Pinpoint the cell where the given text exists, returning its (X, Y) midpoint coordinate. 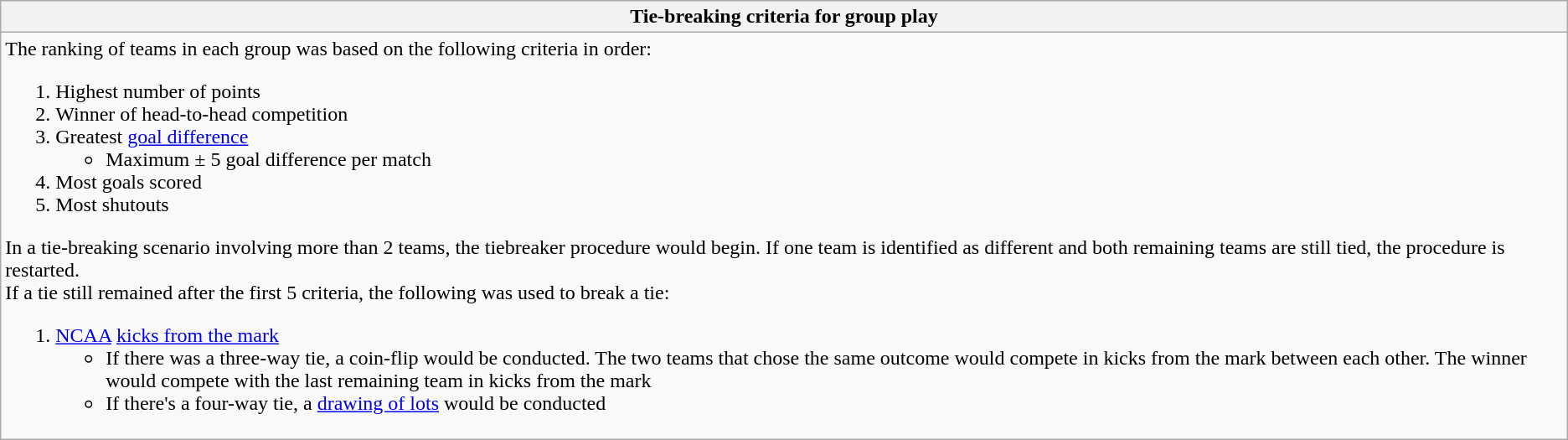
Tie-breaking criteria for group play (784, 17)
